Return the [X, Y] coordinate for the center point of the cell that contains the specified text.  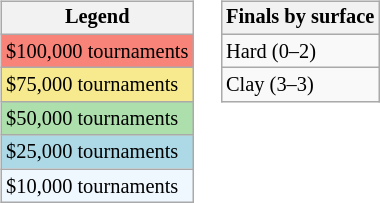
Clay (3–3) [300, 85]
$75,000 tournaments [97, 85]
$25,000 tournaments [97, 152]
Legend [97, 18]
Hard (0–2) [300, 51]
Finals by surface [300, 18]
$50,000 tournaments [97, 119]
$10,000 tournaments [97, 186]
$100,000 tournaments [97, 51]
